Output the [X, Y] coordinate of the center of the cell containing the given text.  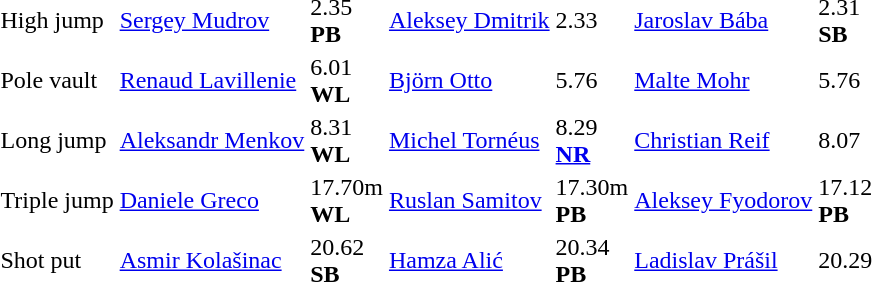
6.01WL [347, 80]
5.76 [592, 80]
17.30mPB [592, 200]
Aleksandr Menkov [212, 140]
Christian Reif [724, 140]
Malte Mohr [724, 80]
Aleksey Fyodorov [724, 200]
17.70mWL [347, 200]
8.31WL [347, 140]
Björn Otto [469, 80]
8.29NR [592, 140]
Daniele Greco [212, 200]
Renaud Lavillenie [212, 80]
Michel Tornéus [469, 140]
Ruslan Samitov [469, 200]
